Scan for the cell matching the given text and deliver its (x, y) coordinate at center. 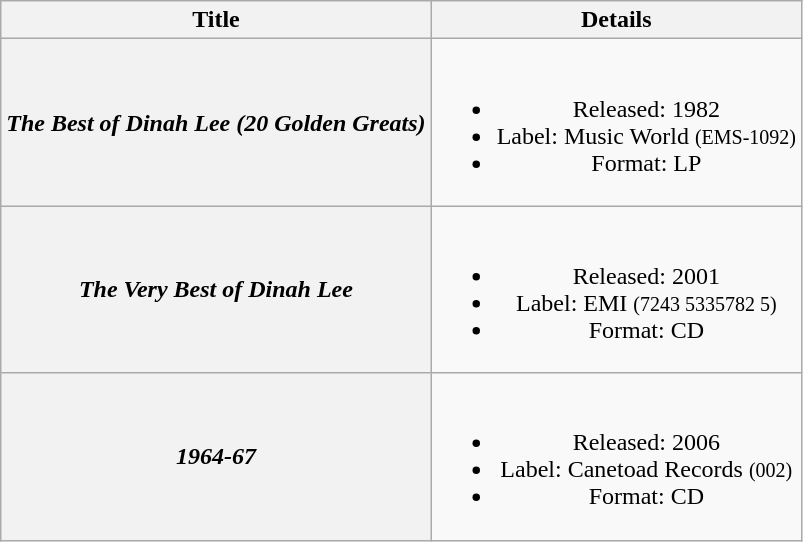
Released: 1982Label: Music World (EMS-1092)Format: LP (616, 122)
Released: 2001Label: EMI (7243 5335782 5)Format: CD (616, 290)
1964-67 (216, 456)
The Best of Dinah Lee (20 Golden Greats) (216, 122)
Title (216, 20)
Details (616, 20)
The Very Best of Dinah Lee (216, 290)
Released: 2006Label: Canetoad Records (002)Format: CD (616, 456)
